Determine the [X, Y] coordinate at the center of the cell enclosing the given text.  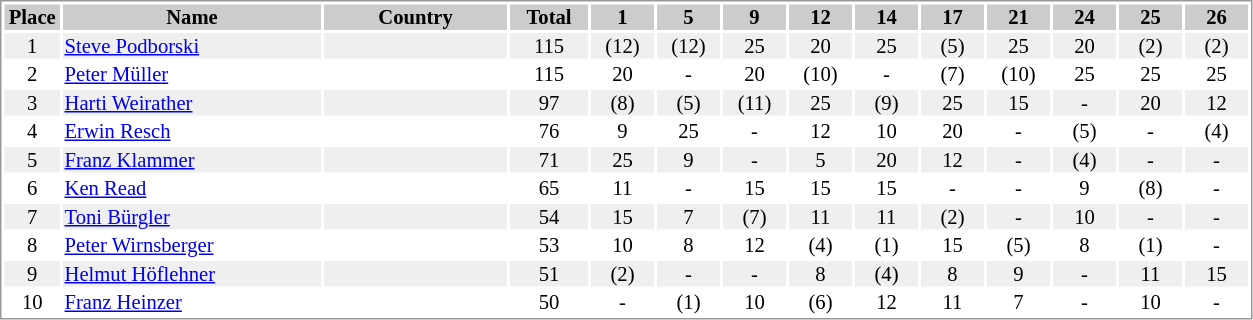
(9) [886, 103]
(11) [754, 103]
Franz Heinzer [192, 303]
Helmut Höflehner [192, 274]
51 [549, 274]
50 [549, 303]
14 [886, 17]
Toni Bürgler [192, 217]
Franz Klammer [192, 160]
2 [32, 75]
Ken Read [192, 189]
3 [32, 103]
Country [416, 17]
Place [32, 17]
Total [549, 17]
76 [549, 131]
65 [549, 189]
Steve Podborski [192, 46]
17 [952, 17]
97 [549, 103]
(6) [820, 303]
21 [1018, 17]
Peter Müller [192, 75]
71 [549, 160]
Erwin Resch [192, 131]
4 [32, 131]
Harti Weirather [192, 103]
Name [192, 17]
26 [1216, 17]
Peter Wirnsberger [192, 245]
24 [1084, 17]
53 [549, 245]
54 [549, 217]
6 [32, 189]
